Provide the [x, y] coordinate of the cell's center where the given text is located.  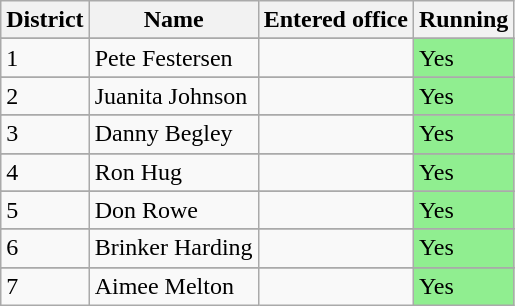
District [45, 20]
Danny Begley [174, 134]
1 [45, 58]
Ron Hug [174, 172]
Juanita Johnson [174, 96]
Pete Festersen [174, 58]
7 [45, 286]
Name [174, 20]
4 [45, 172]
2 [45, 96]
Running [463, 20]
Don Rowe [174, 210]
Entered office [336, 20]
6 [45, 248]
Brinker Harding [174, 248]
Aimee Melton [174, 286]
3 [45, 134]
5 [45, 210]
